Return [x, y] of the center of cell containing provided text 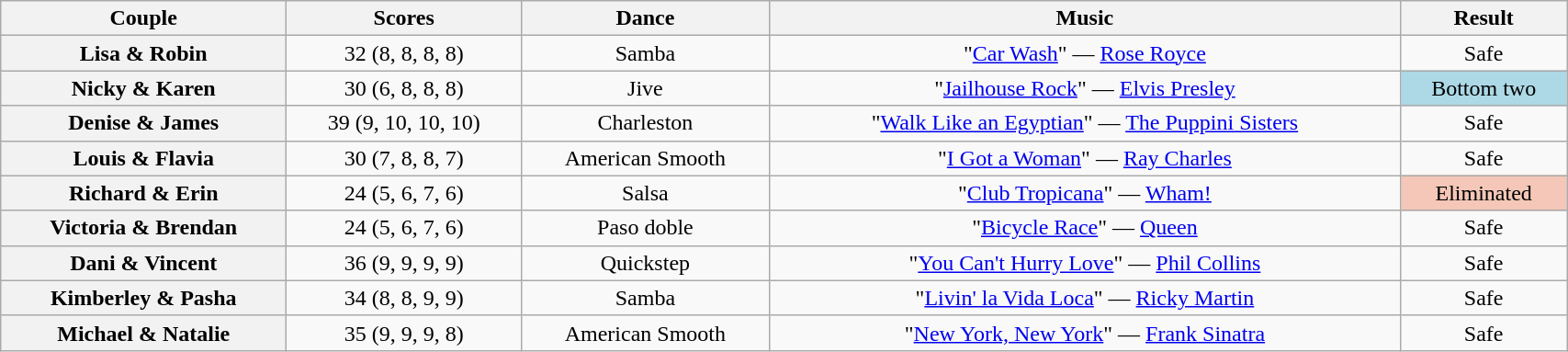
"Bicycle Race" — Queen [1085, 228]
30 (6, 8, 8, 8) [404, 88]
34 (8, 8, 9, 9) [404, 298]
Eliminated [1484, 193]
"Livin' la Vida Loca" — Ricky Martin [1085, 298]
32 (8, 8, 8, 8) [404, 53]
"Car Wash" — Rose Royce [1085, 53]
Michael & Natalie [143, 333]
Result [1484, 18]
36 (9, 9, 9, 9) [404, 263]
Dani & Vincent [143, 263]
"Jailhouse Rock" — Elvis Presley [1085, 88]
"Walk Like an Egyptian" — The Puppini Sisters [1085, 123]
Dance [645, 18]
Jive [645, 88]
Lisa & Robin [143, 53]
Couple [143, 18]
"Club Tropicana" — Wham! [1085, 193]
Charleston [645, 123]
Denise & James [143, 123]
Bottom two [1484, 88]
35 (9, 9, 9, 8) [404, 333]
Music [1085, 18]
Quickstep [645, 263]
Salsa [645, 193]
30 (7, 8, 8, 7) [404, 158]
Scores [404, 18]
"I Got a Woman" — Ray Charles [1085, 158]
Richard & Erin [143, 193]
Paso doble [645, 228]
39 (9, 10, 10, 10) [404, 123]
Louis & Flavia [143, 158]
"New York, New York" — Frank Sinatra [1085, 333]
"You Can't Hurry Love" — Phil Collins [1085, 263]
Victoria & Brendan [143, 228]
Nicky & Karen [143, 88]
Kimberley & Pasha [143, 298]
